Return (x, y) of the center of cell containing provided text 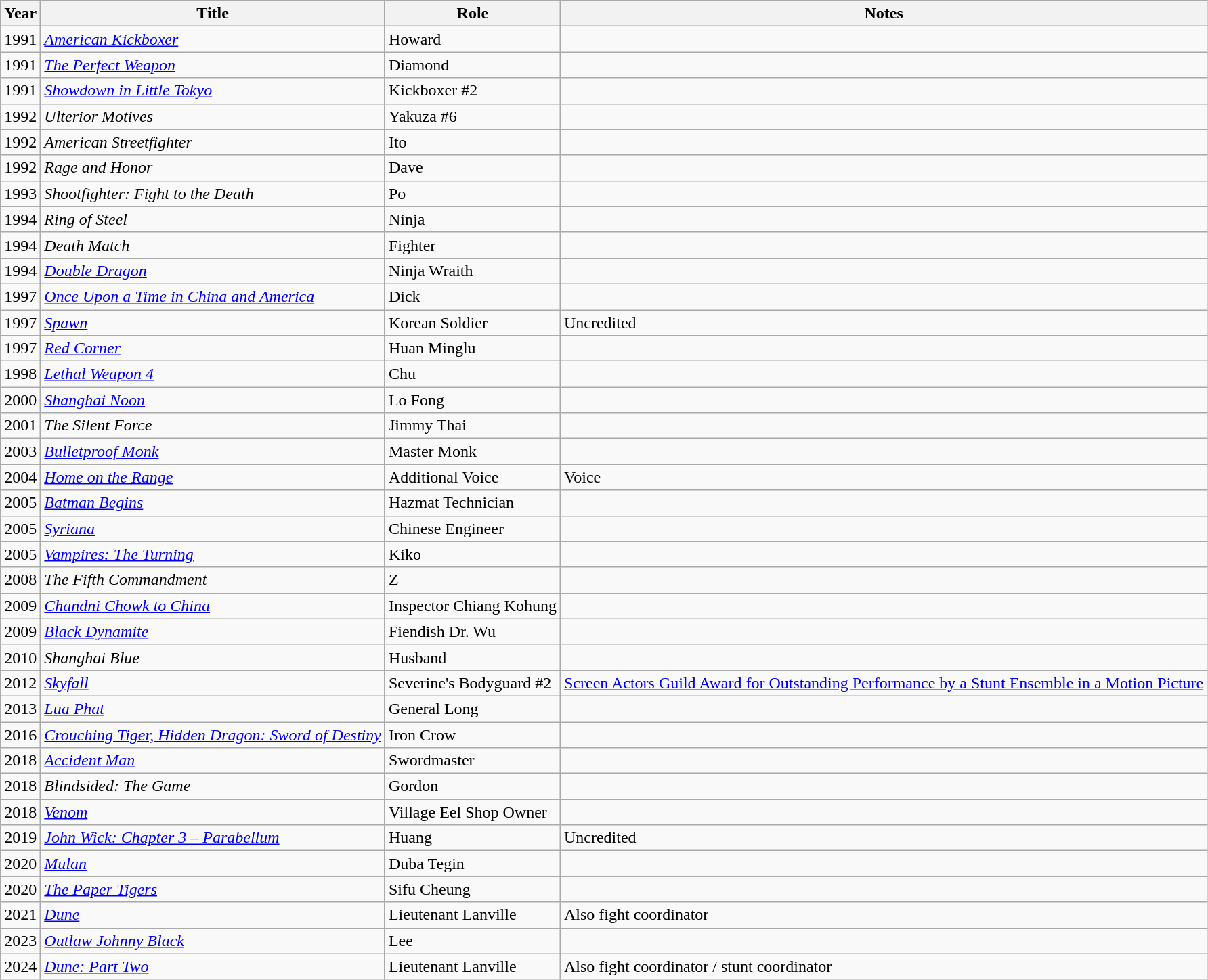
Howard (473, 39)
Venom (213, 812)
Korean Soldier (473, 323)
Red Corner (213, 349)
The Fifth Commandment (213, 580)
Jimmy Thai (473, 426)
Ring of Steel (213, 219)
2003 (20, 451)
Sifu Cheung (473, 889)
Ninja Wraith (473, 271)
Lua Phat (213, 709)
2000 (20, 400)
Shootfighter: Fight to the Death (213, 194)
2012 (20, 683)
Ninja (473, 219)
The Silent Force (213, 426)
1998 (20, 374)
Shanghai Noon (213, 400)
The Perfect Weapon (213, 65)
Village Eel Shop Owner (473, 812)
Kiko (473, 554)
Z (473, 580)
Double Dragon (213, 271)
Chu (473, 374)
Batman Begins (213, 503)
Once Upon a Time in China and America (213, 296)
Dick (473, 296)
Accident Man (213, 761)
Duba Tegin (473, 864)
Syriana (213, 529)
Also fight coordinator (883, 915)
Shanghai Blue (213, 657)
Home on the Range (213, 477)
Yakuza #6 (473, 116)
2016 (20, 734)
Crouching Tiger, Hidden Dragon: Sword of Destiny (213, 734)
Kickboxer #2 (473, 91)
Screen Actors Guild Award for Outstanding Performance by a Stunt Ensemble in a Motion Picture (883, 683)
Bulletproof Monk (213, 451)
Chinese Engineer (473, 529)
Notes (883, 14)
Black Dynamite (213, 631)
Huang (473, 838)
Swordmaster (473, 761)
1993 (20, 194)
Fighter (473, 245)
Chandni Chowk to China (213, 606)
Skyfall (213, 683)
Rage and Honor (213, 168)
2021 (20, 915)
Dune (213, 915)
Fiendish Dr. Wu (473, 631)
Showdown in Little Tokyo (213, 91)
Death Match (213, 245)
2013 (20, 709)
Title (213, 14)
Ulterior Motives (213, 116)
Additional Voice (473, 477)
Gordon (473, 786)
General Long (473, 709)
Dave (473, 168)
Husband (473, 657)
Severine's Bodyguard #2 (473, 683)
2008 (20, 580)
Vampires: The Turning (213, 554)
John Wick: Chapter 3 – Parabellum (213, 838)
Voice (883, 477)
American Streetfighter (213, 142)
Hazmat Technician (473, 503)
Lo Fong (473, 400)
Inspector Chiang Kohung (473, 606)
Year (20, 14)
Outlaw Johnny Black (213, 941)
Blindsided: The Game (213, 786)
Spawn (213, 323)
Dune: Part Two (213, 966)
2010 (20, 657)
Lee (473, 941)
Huan Minglu (473, 349)
Diamond (473, 65)
Iron Crow (473, 734)
American Kickboxer (213, 39)
Also fight coordinator / stunt coordinator (883, 966)
The Paper Tigers (213, 889)
Ito (473, 142)
Master Monk (473, 451)
Po (473, 194)
Lethal Weapon 4 (213, 374)
2019 (20, 838)
2023 (20, 941)
2024 (20, 966)
Role (473, 14)
2004 (20, 477)
Mulan (213, 864)
2001 (20, 426)
